Extract the (x, y) coordinate from the center of the cell holding the provided text.  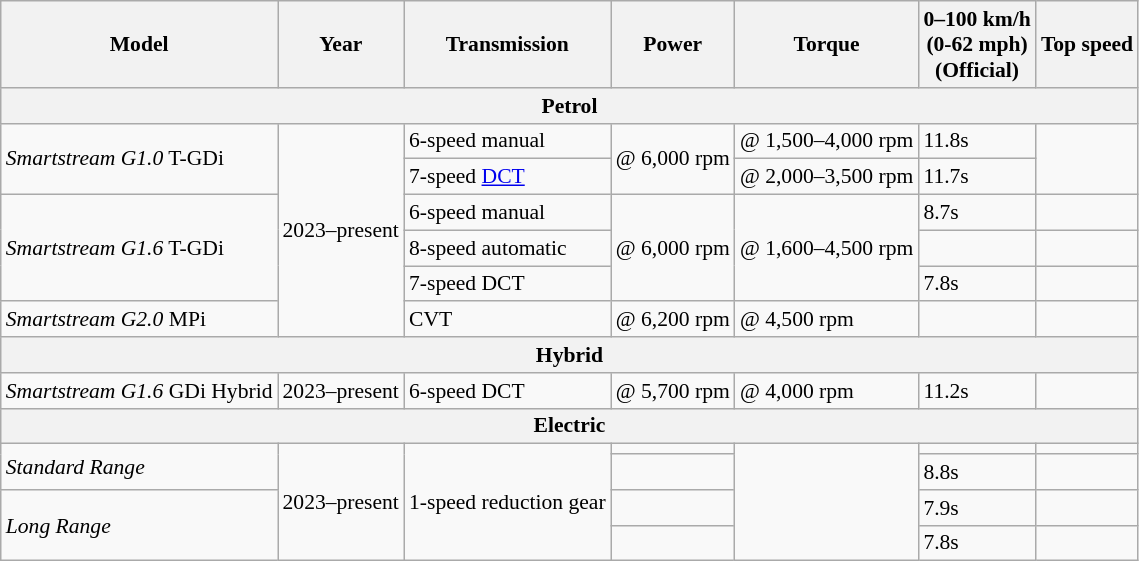
1-speed reduction gear (508, 502)
Smartstream G1.6 T-GDi (140, 248)
@ 1,600–4,500 rpm (827, 248)
@ 2,000–3,500 rpm (827, 177)
@ 4,000 rpm (827, 391)
8.7s (976, 213)
8-speed automatic (508, 248)
@ 1,500–4,000 rpm (827, 141)
@ 6,200 rpm (673, 320)
6-speed DCT (508, 391)
11.2s (976, 391)
Power (673, 44)
@ 5,700 rpm (673, 391)
Smartstream G2.0 MPi (140, 320)
Year (341, 44)
Long Range (140, 526)
CVT (508, 320)
@ 4,500 rpm (827, 320)
Top speed (1087, 44)
11.7s (976, 177)
Electric (570, 426)
7.9s (976, 508)
Hybrid (570, 355)
8.8s (976, 472)
Transmission (508, 44)
Standard Range (140, 467)
Model (140, 44)
11.8s (976, 141)
Torque (827, 44)
Petrol (570, 106)
0–100 km/h(0-62 mph)(Official) (976, 44)
Smartstream G1.0 T-GDi (140, 158)
Smartstream G1.6 GDi Hybrid (140, 391)
